Identify which cell holds the provided text, then report its (x, y) central coordinate. 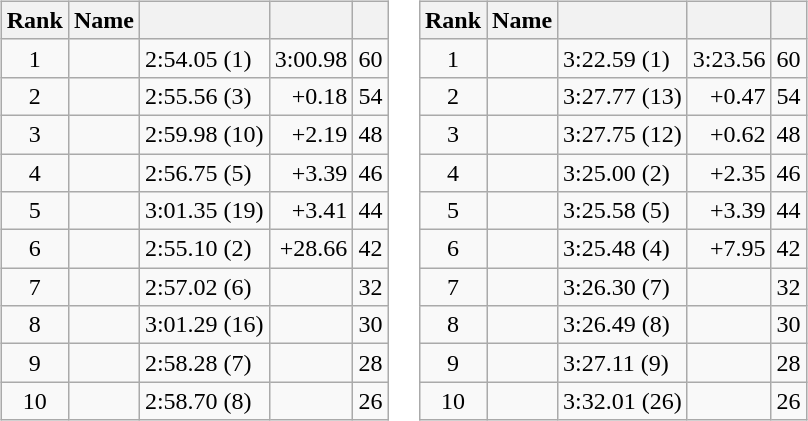
2:54.05 (1) (204, 58)
2:56.75 (5) (204, 173)
2:58.28 (7) (204, 363)
3:25.00 (2) (623, 173)
3:27.11 (9) (623, 363)
3:00.98 (311, 58)
+2.19 (311, 134)
2:55.10 (2) (204, 249)
3:01.35 (19) (204, 211)
3:27.75 (12) (623, 134)
3:26.30 (7) (623, 287)
2:55.56 (3) (204, 96)
+7.95 (729, 249)
3:22.59 (1) (623, 58)
+0.47 (729, 96)
+2.35 (729, 173)
3:32.01 (26) (623, 401)
+0.18 (311, 96)
3:25.58 (5) (623, 211)
3:27.77 (13) (623, 96)
2:57.02 (6) (204, 287)
2:58.70 (8) (204, 401)
3:25.48 (4) (623, 249)
+3.41 (311, 211)
+28.66 (311, 249)
3:23.56 (729, 58)
3:26.49 (8) (623, 325)
3:01.29 (16) (204, 325)
2:59.98 (10) (204, 134)
+0.62 (729, 134)
